Search for the cell housing the specified text and yield its [x, y] center coordinate. 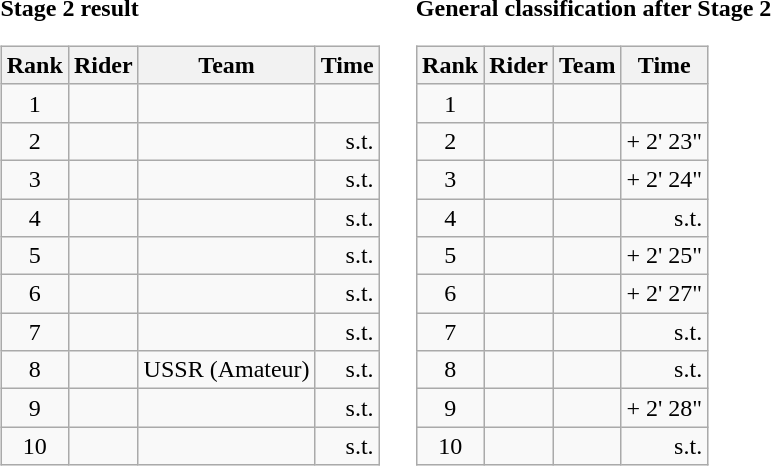
+ 2' 25" [664, 256]
USSR (Amateur) [226, 370]
+ 2' 23" [664, 141]
+ 2' 24" [664, 179]
+ 2' 28" [664, 408]
+ 2' 27" [664, 294]
